Determine the [X, Y] coordinate at the center of the cell enclosing the given text.  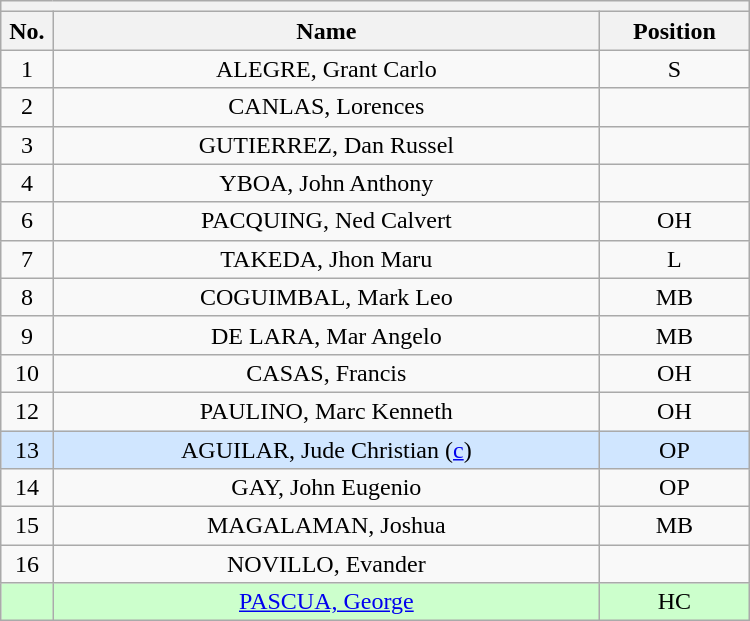
7 [27, 259]
1 [27, 69]
10 [27, 373]
AGUILAR, Jude Christian (c) [326, 449]
15 [27, 526]
13 [27, 449]
L [675, 259]
4 [27, 183]
Position [675, 31]
CANLAS, Lorences [326, 107]
PAULINO, Marc Kenneth [326, 411]
2 [27, 107]
PACQUING, Ned Calvert [326, 221]
TAKEDA, Jhon Maru [326, 259]
GAY, John Eugenio [326, 488]
CASAS, Francis [326, 373]
DE LARA, Mar Angelo [326, 335]
Name [326, 31]
9 [27, 335]
3 [27, 145]
HC [675, 602]
14 [27, 488]
ALEGRE, Grant Carlo [326, 69]
S [675, 69]
COGUIMBAL, Mark Leo [326, 297]
16 [27, 564]
12 [27, 411]
NOVILLO, Evander [326, 564]
No. [27, 31]
8 [27, 297]
YBOA, John Anthony [326, 183]
PASCUA, George [326, 602]
6 [27, 221]
GUTIERREZ, Dan Russel [326, 145]
MAGALAMAN, Joshua [326, 526]
